Locate the cell with the specified text and output its [x, y] center coordinate. 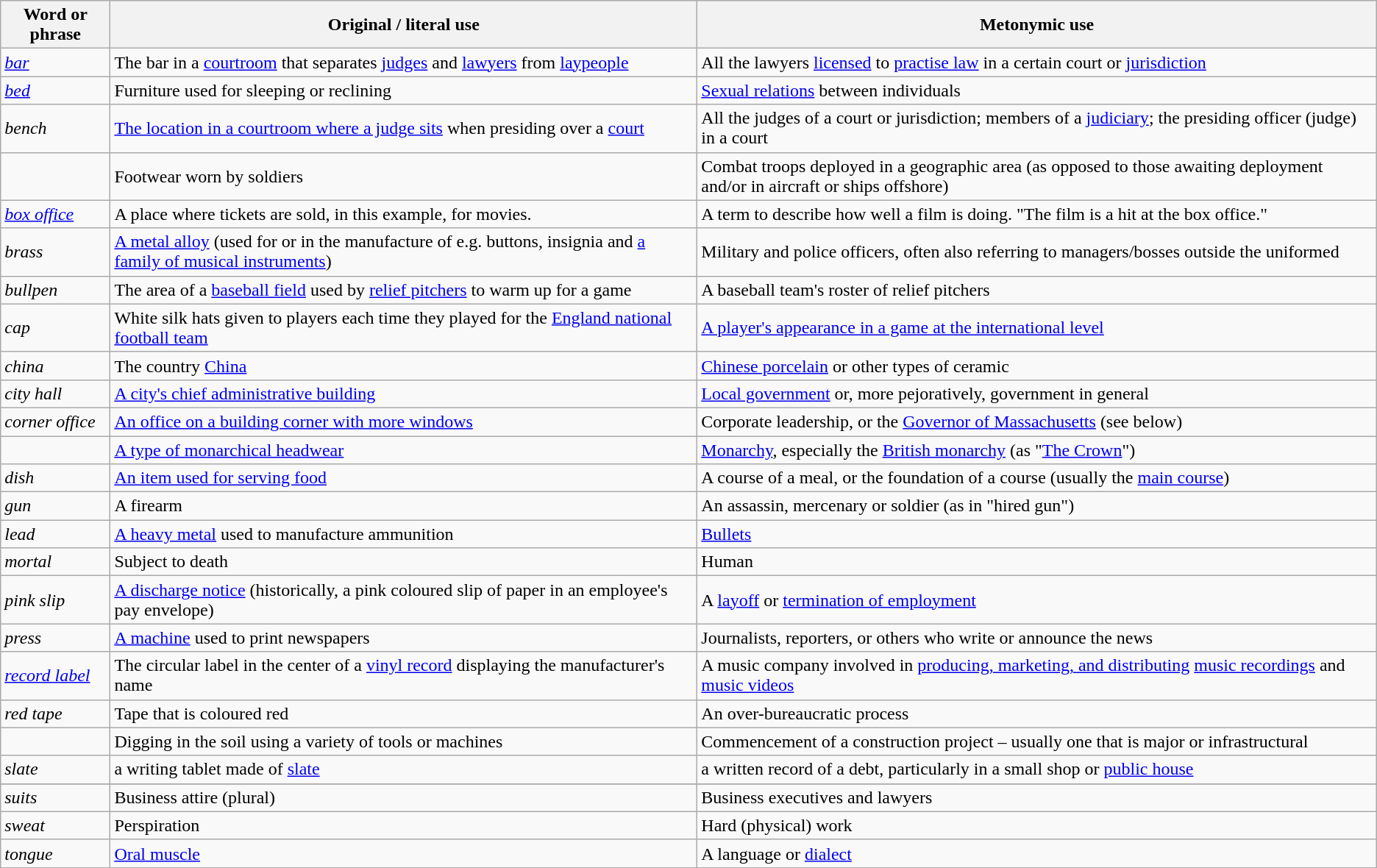
Original / literal use [404, 25]
The area of a baseball field used by relief pitchers to warm up for a game [404, 290]
Sexual relations between individuals [1037, 90]
A language or dialect [1037, 853]
Metonymic use [1037, 25]
Word or phrase [56, 25]
bar [56, 63]
A heavy metal used to manufacture ammunition [404, 534]
The circular label in the center of a vinyl record displaying the manufacturer's name [404, 675]
Monarchy, especially the British monarchy (as "The Crown") [1037, 449]
A course of a meal, or the foundation of a course (usually the main course) [1037, 478]
bed [56, 90]
An office on a building corner with more windows [404, 421]
A place where tickets are sold, in this example, for movies. [404, 214]
A firearm [404, 506]
city hall [56, 394]
A baseball team's roster of relief pitchers [1037, 290]
A machine used to print newspapers [404, 638]
All the judges of a court or jurisdiction; members of a judiciary; the presiding officer (judge) in a court [1037, 128]
Combat troops deployed in a geographic area (as opposed to those awaiting deployment and/or in aircraft or ships offshore) [1037, 177]
cap [56, 328]
An item used for serving food [404, 478]
A type of monarchical headwear [404, 449]
brass [56, 252]
A player's appearance in a game at the international level [1037, 328]
A city's chief administrative building [404, 394]
A music company involved in producing, marketing, and distributing music recordings and music videos [1037, 675]
gun [56, 506]
Tape that is coloured red [404, 714]
Human [1037, 562]
Military and police officers, often also referring to managers/bosses outside the uniformed [1037, 252]
The location in a courtroom where a judge sits when presiding over a court [404, 128]
tongue [56, 853]
corner office [56, 421]
All the lawyers licensed to practise law in a certain court or jurisdiction [1037, 63]
box office [56, 214]
Commencement of a construction project – usually one that is major or infrastructural [1037, 741]
Corporate leadership, or the Governor of Massachusetts (see below) [1037, 421]
Hard (physical) work [1037, 825]
red tape [56, 714]
Bullets [1037, 534]
sweat [56, 825]
pink slip [56, 600]
A layoff or termination of employment [1037, 600]
a writing tablet made of slate [404, 769]
Chinese porcelain or other types of ceramic [1037, 366]
bench [56, 128]
dish [56, 478]
Digging in the soil using a variety of tools or machines [404, 741]
Business attire (plural) [404, 797]
An assassin, mercenary or soldier (as in "hired gun") [1037, 506]
Furniture used for sleeping or reclining [404, 90]
White silk hats given to players each time they played for the England national football team [404, 328]
suits [56, 797]
An over-bureaucratic process [1037, 714]
Local government or, more pejoratively, government in general [1037, 394]
Oral muscle [404, 853]
Perspiration [404, 825]
mortal [56, 562]
Footwear worn by soldiers [404, 177]
press [56, 638]
The bar in a courtroom that separates judges and lawyers from laypeople [404, 63]
Business executives and lawyers [1037, 797]
Subject to death [404, 562]
A metal alloy (used for or in the manufacture of e.g. buttons, insignia and a family of musical instruments) [404, 252]
Journalists, reporters, or others who write or announce the news [1037, 638]
A term to describe how well a film is doing. "The film is a hit at the box office." [1037, 214]
china [56, 366]
slate [56, 769]
bullpen [56, 290]
record label [56, 675]
a written record of a debt, particularly in a small shop or public house [1037, 769]
The country China [404, 366]
A discharge notice (historically, a pink coloured slip of paper in an employee's pay envelope) [404, 600]
lead [56, 534]
